Return the (X, Y) coordinate for the center point of the cell that contains the specified text.  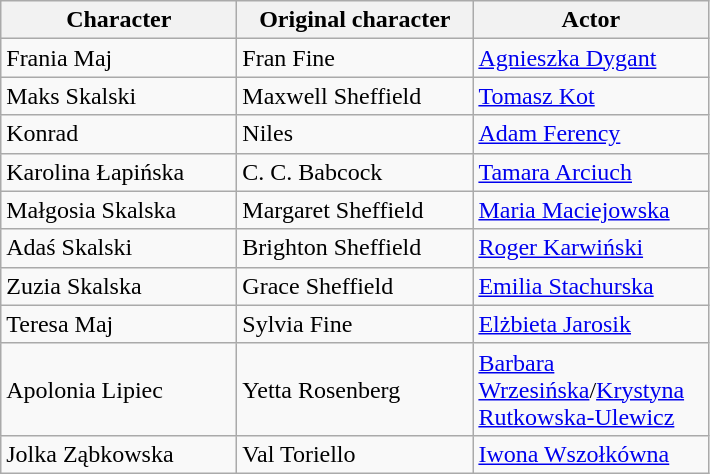
Teresa Maj (119, 324)
Zuzia Skalska (119, 286)
Frania Maj (119, 58)
Adaś Skalski (119, 248)
Karolina Łapińska (119, 172)
Małgosia Skalska (119, 210)
Grace Sheffield (355, 286)
Fran Fine (355, 58)
Iwona Wszołkówna (591, 454)
Brighton Sheffield (355, 248)
Tamara Arciuch (591, 172)
Maxwell Sheffield (355, 96)
Margaret Sheffield (355, 210)
Agnieszka Dygant (591, 58)
Maks Skalski (119, 96)
Roger Karwiński (591, 248)
Original character (355, 20)
Character (119, 20)
Adam Ferency (591, 134)
Apolonia Lipiec (119, 389)
Jolka Ząbkowska (119, 454)
Konrad (119, 134)
Val Toriello (355, 454)
Emilia Stachurska (591, 286)
Sylvia Fine (355, 324)
Niles (355, 134)
Actor (591, 20)
Barbara Wrzesińska/Krystyna Rutkowska-Ulewicz (591, 389)
Elżbieta Jarosik (591, 324)
Maria Maciejowska (591, 210)
C. C. Babcock (355, 172)
Tomasz Kot (591, 96)
Yetta Rosenberg (355, 389)
